Extract the [x, y] coordinate from the center of the cell holding the provided text.  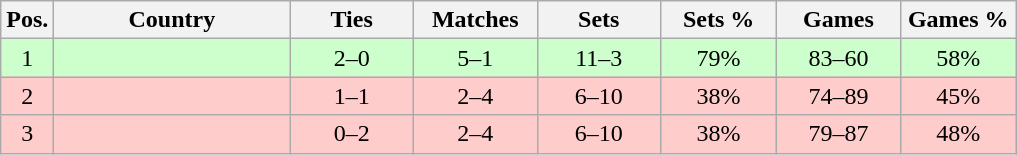
83–60 [839, 58]
Games % [958, 20]
48% [958, 134]
74–89 [839, 96]
Sets % [719, 20]
Sets [599, 20]
3 [28, 134]
0–2 [352, 134]
79% [719, 58]
2 [28, 96]
Country [172, 20]
1–1 [352, 96]
Pos. [28, 20]
58% [958, 58]
45% [958, 96]
Games [839, 20]
Ties [352, 20]
2–0 [352, 58]
79–87 [839, 134]
1 [28, 58]
Matches [475, 20]
5–1 [475, 58]
11–3 [599, 58]
